For the text-containing cell, return its midpoint in [X, Y] coordinate format. 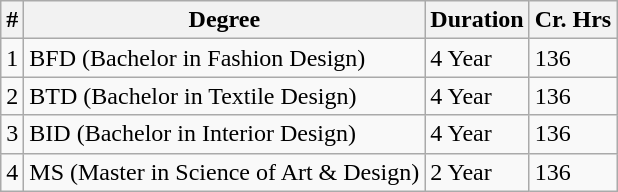
2 [12, 96]
Duration [477, 20]
BID (Bachelor in Interior Design) [224, 134]
MS (Master in Science of Art & Design) [224, 172]
1 [12, 58]
2 Year [477, 172]
Degree [224, 20]
# [12, 20]
BTD (Bachelor in Textile Design) [224, 96]
BFD (Bachelor in Fashion Design) [224, 58]
3 [12, 134]
4 [12, 172]
Cr. Hrs [573, 20]
